Search for the cell housing the specified text and yield its [x, y] center coordinate. 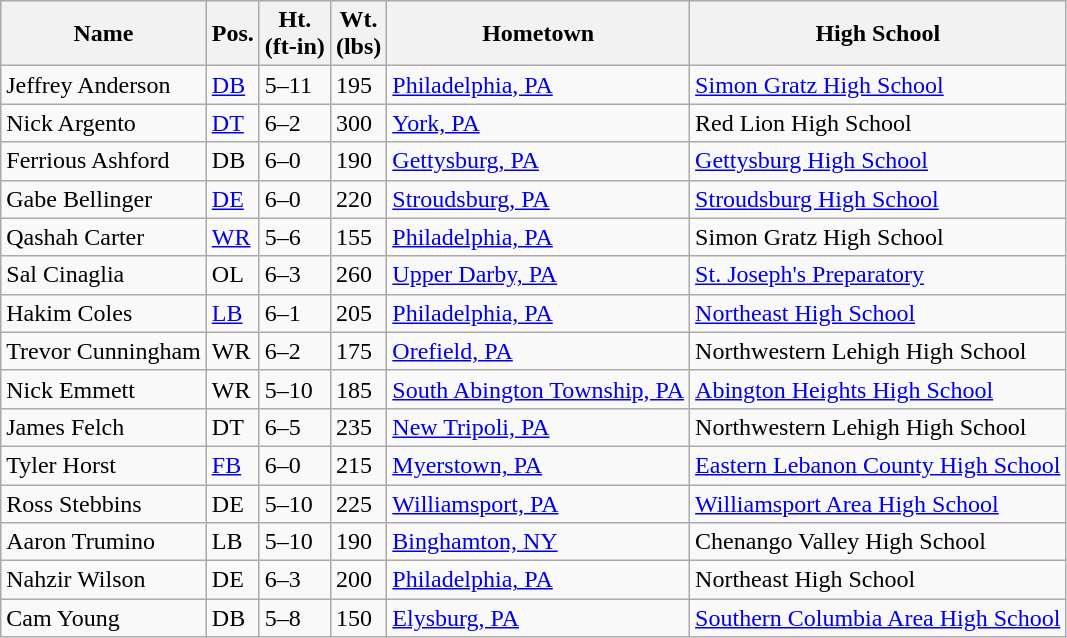
Orefield, PA [538, 351]
OL [232, 275]
5–6 [294, 237]
Nahzir Wilson [104, 580]
215 [358, 465]
Sal Cinaglia [104, 275]
Hometown [538, 34]
Gettysburg, PA [538, 161]
225 [358, 503]
205 [358, 313]
South Abington Township, PA [538, 389]
FB [232, 465]
St. Joseph's Preparatory [878, 275]
155 [358, 237]
Elysburg, PA [538, 618]
Southern Columbia Area High School [878, 618]
Gabe Bellinger [104, 199]
Name [104, 34]
Ferrious Ashford [104, 161]
Nick Argento [104, 123]
235 [358, 427]
185 [358, 389]
James Felch [104, 427]
Red Lion High School [878, 123]
Pos. [232, 34]
200 [358, 580]
6–1 [294, 313]
High School [878, 34]
5–11 [294, 85]
York, PA [538, 123]
150 [358, 618]
Stroudsburg, PA [538, 199]
6–5 [294, 427]
Myerstown, PA [538, 465]
Upper Darby, PA [538, 275]
Jeffrey Anderson [104, 85]
5–8 [294, 618]
Tyler Horst [104, 465]
Trevor Cunningham [104, 351]
175 [358, 351]
Wt. (lbs) [358, 34]
Williamsport, PA [538, 503]
Ross Stebbins [104, 503]
Binghamton, NY [538, 542]
Stroudsburg High School [878, 199]
Gettysburg High School [878, 161]
195 [358, 85]
Aaron Trumino [104, 542]
Chenango Valley High School [878, 542]
300 [358, 123]
Hakim Coles [104, 313]
Eastern Lebanon County High School [878, 465]
260 [358, 275]
New Tripoli, PA [538, 427]
Ht. (ft-in) [294, 34]
Williamsport Area High School [878, 503]
Cam Young [104, 618]
Nick Emmett [104, 389]
220 [358, 199]
Abington Heights High School [878, 389]
Qashah Carter [104, 237]
